Provide the (X, Y) coordinate of the cell's center where the given text is located.  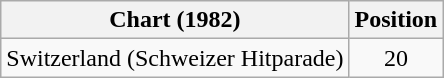
20 (396, 58)
Switzerland (Schweizer Hitparade) (175, 58)
Chart (1982) (175, 20)
Position (396, 20)
